Identify which cell holds the provided text, then report its [X, Y] central coordinate. 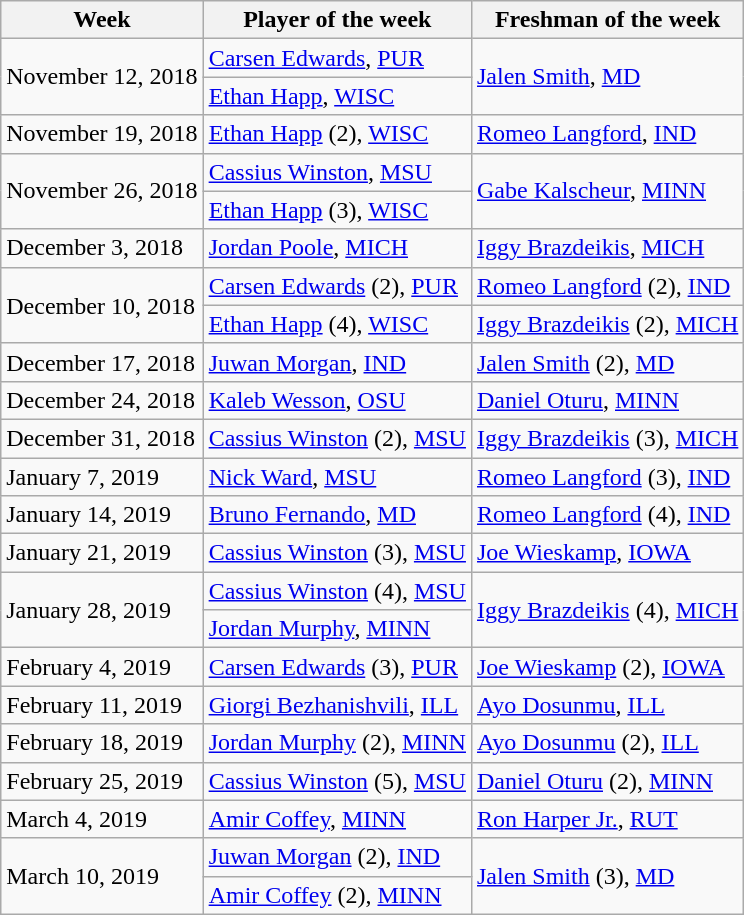
Iggy Brazdeikis (2), MICH [607, 324]
November 12, 2018 [102, 77]
Nick Ward, MSU [337, 477]
February 4, 2019 [102, 667]
Ethan Happ (2), WISC [337, 134]
Cassius Winston (4), MSU [337, 591]
Cassius Winston (2), MSU [337, 438]
Gabe Kalscheur, MINN [607, 191]
Freshman of the week [607, 20]
Daniel Oturu (2), MINN [607, 781]
Ethan Happ (3), WISC [337, 210]
Jordan Murphy, MINN [337, 629]
Amir Coffey (2), MINN [337, 895]
December 10, 2018 [102, 305]
Romeo Langford (3), IND [607, 477]
Iggy Brazdeikis (3), MICH [607, 438]
Daniel Oturu, MINN [607, 400]
Juwan Morgan (2), IND [337, 857]
January 7, 2019 [102, 477]
Cassius Winston (3), MSU [337, 553]
Romeo Langford, IND [607, 134]
January 21, 2019 [102, 553]
Ethan Happ (4), WISC [337, 324]
Week [102, 20]
Cassius Winston (5), MSU [337, 781]
December 24, 2018 [102, 400]
Romeo Langford (4), IND [607, 515]
Ethan Happ, WISC [337, 96]
Ayo Dosunmu, ILL [607, 705]
February 11, 2019 [102, 705]
Jalen Smith, MD [607, 77]
February 25, 2019 [102, 781]
Ron Harper Jr., RUT [607, 819]
Joe Wieskamp, IOWA [607, 553]
February 18, 2019 [102, 743]
Carsen Edwards (3), PUR [337, 667]
November 19, 2018 [102, 134]
Jordan Murphy (2), MINN [337, 743]
Player of the week [337, 20]
January 14, 2019 [102, 515]
Amir Coffey, MINN [337, 819]
Bruno Fernando, MD [337, 515]
Iggy Brazdeikis (4), MICH [607, 610]
Carsen Edwards, PUR [337, 58]
Giorgi Bezhanishvili, ILL [337, 705]
Cassius Winston, MSU [337, 172]
Juwan Morgan, IND [337, 362]
Romeo Langford (2), IND [607, 286]
Carsen Edwards (2), PUR [337, 286]
January 28, 2019 [102, 610]
Kaleb Wesson, OSU [337, 400]
December 31, 2018 [102, 438]
December 17, 2018 [102, 362]
March 10, 2019 [102, 876]
December 3, 2018 [102, 248]
Jalen Smith (2), MD [607, 362]
Ayo Dosunmu (2), ILL [607, 743]
Jordan Poole, MICH [337, 248]
Iggy Brazdeikis, MICH [607, 248]
November 26, 2018 [102, 191]
March 4, 2019 [102, 819]
Jalen Smith (3), MD [607, 876]
Joe Wieskamp (2), IOWA [607, 667]
